Extract the (X, Y) coordinate from the center of the cell holding the provided text.  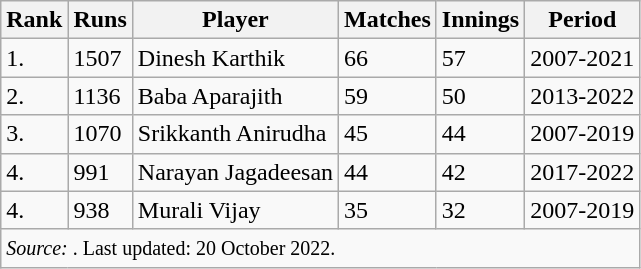
Period (582, 20)
2. (34, 96)
2013-2022 (582, 96)
Source: . Last updated: 20 October 2022. (320, 248)
50 (480, 96)
2007-2021 (582, 58)
57 (480, 58)
3. (34, 134)
1136 (100, 96)
Srikkanth Anirudha (235, 134)
Player (235, 20)
991 (100, 172)
66 (388, 58)
Matches (388, 20)
59 (388, 96)
Murali Vijay (235, 210)
1070 (100, 134)
45 (388, 134)
Dinesh Karthik (235, 58)
1. (34, 58)
42 (480, 172)
32 (480, 210)
Rank (34, 20)
Innings (480, 20)
Narayan Jagadeesan (235, 172)
2017-2022 (582, 172)
35 (388, 210)
938 (100, 210)
1507 (100, 58)
Runs (100, 20)
Baba Aparajith (235, 96)
